Scan for the cell matching the given text and deliver its (X, Y) coordinate at center. 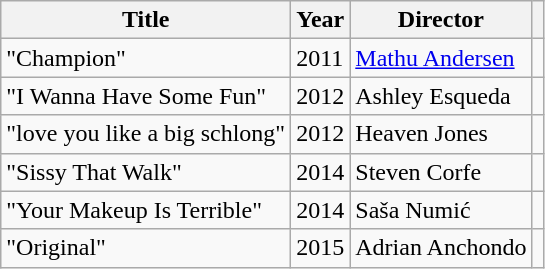
"Original" (146, 248)
Saša Numić (441, 210)
"love you like a big schlong" (146, 134)
Mathu Andersen (441, 58)
"Champion" (146, 58)
"Sissy That Walk" (146, 172)
2011 (320, 58)
Adrian Anchondo (441, 248)
"I Wanna Have Some Fun" (146, 96)
Title (146, 20)
Steven Corfe (441, 172)
2015 (320, 248)
Ashley Esqueda (441, 96)
"Your Makeup Is Terrible" (146, 210)
Year (320, 20)
Director (441, 20)
Heaven Jones (441, 134)
